Search for the cell housing the specified text and yield its [x, y] center coordinate. 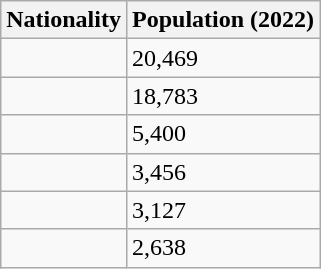
3,456 [222, 172]
3,127 [222, 210]
Population (2022) [222, 20]
5,400 [222, 134]
2,638 [222, 248]
Nationality [64, 20]
20,469 [222, 58]
18,783 [222, 96]
